From the cell containing the given text, extract its center point as [X, Y] coordinate. 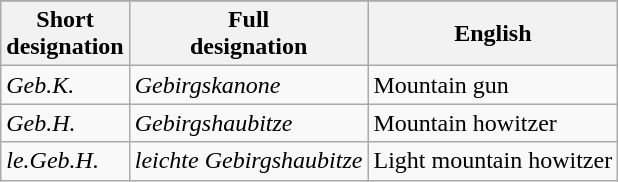
Shortdesignation [65, 34]
Gebirgskanone [248, 85]
Mountain gun [493, 85]
Fulldesignation [248, 34]
Light mountain howitzer [493, 161]
leichte Gebirgshaubitze [248, 161]
English [493, 34]
Geb.K. [65, 85]
le.Geb.H. [65, 161]
Mountain howitzer [493, 123]
Gebirgshaubitze [248, 123]
Geb.H. [65, 123]
